For the text-containing cell, return its midpoint in (x, y) coordinate format. 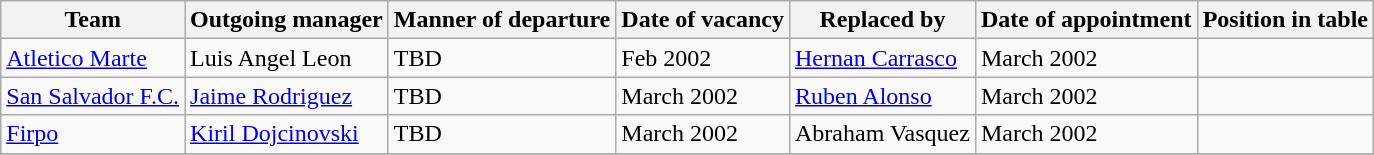
Team (93, 20)
Luis Angel Leon (287, 58)
Firpo (93, 134)
Kiril Dojcinovski (287, 134)
Replaced by (882, 20)
Manner of departure (502, 20)
Outgoing manager (287, 20)
Abraham Vasquez (882, 134)
Feb 2002 (703, 58)
Date of appointment (1086, 20)
Date of vacancy (703, 20)
Hernan Carrasco (882, 58)
Ruben Alonso (882, 96)
San Salvador F.C. (93, 96)
Position in table (1285, 20)
Jaime Rodriguez (287, 96)
Atletico Marte (93, 58)
